Scan for the cell matching the given text and deliver its [X, Y] coordinate at center. 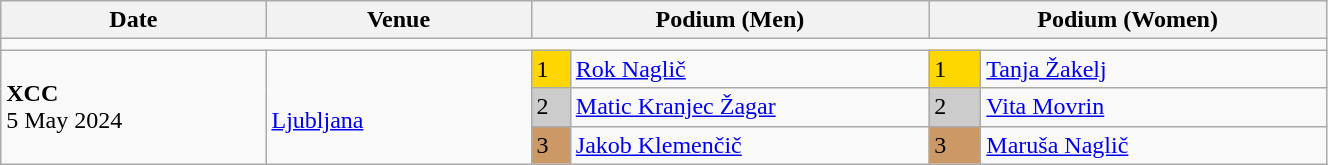
Vita Movrin [1154, 107]
XCC 5 May 2024 [134, 107]
Podium (Women) [1128, 20]
Maruša Naglič [1154, 145]
Ljubljana [398, 107]
Date [134, 20]
Venue [398, 20]
Jakob Klemenčič [749, 145]
Rok Naglič [749, 69]
Tanja Žakelj [1154, 69]
Matic Kranjec Žagar [749, 107]
Podium (Men) [730, 20]
